Output the (X, Y) coordinate of the center of the cell containing the given text.  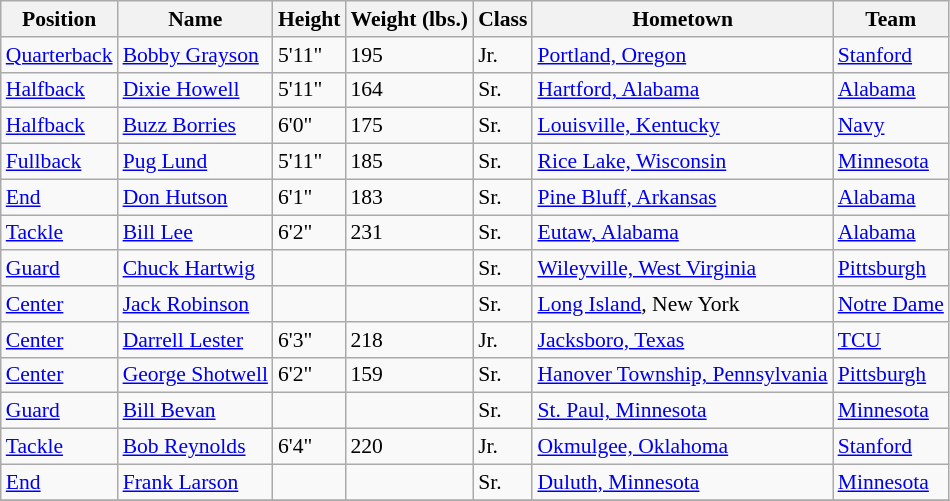
Weight (lbs.) (409, 19)
6'3" (309, 340)
Hartford, Alabama (682, 90)
Rice Lake, Wisconsin (682, 162)
231 (409, 233)
Position (60, 19)
Bobby Grayson (196, 55)
Name (196, 19)
183 (409, 197)
Jacksboro, Texas (682, 340)
Jack Robinson (196, 304)
Bob Reynolds (196, 447)
Quarterback (60, 55)
6'4" (309, 447)
Height (309, 19)
Hanover Township, Pennsylvania (682, 375)
Bill Lee (196, 233)
Okmulgee, Oklahoma (682, 447)
Navy (891, 126)
175 (409, 126)
Chuck Hartwig (196, 269)
Wileyville, West Virginia (682, 269)
Duluth, Minnesota (682, 482)
6'1" (309, 197)
Eutaw, Alabama (682, 233)
185 (409, 162)
TCU (891, 340)
Louisville, Kentucky (682, 126)
Pug Lund (196, 162)
Darrell Lester (196, 340)
Buzz Borries (196, 126)
Notre Dame (891, 304)
6'0" (309, 126)
159 (409, 375)
220 (409, 447)
Don Hutson (196, 197)
St. Paul, Minnesota (682, 411)
George Shotwell (196, 375)
Class (502, 19)
Fullback (60, 162)
218 (409, 340)
Hometown (682, 19)
Frank Larson (196, 482)
Bill Bevan (196, 411)
Long Island, New York (682, 304)
Dixie Howell (196, 90)
Pine Bluff, Arkansas (682, 197)
195 (409, 55)
Portland, Oregon (682, 55)
Team (891, 19)
164 (409, 90)
